Provide the [X, Y] coordinate of the cell's center where the given text is located.  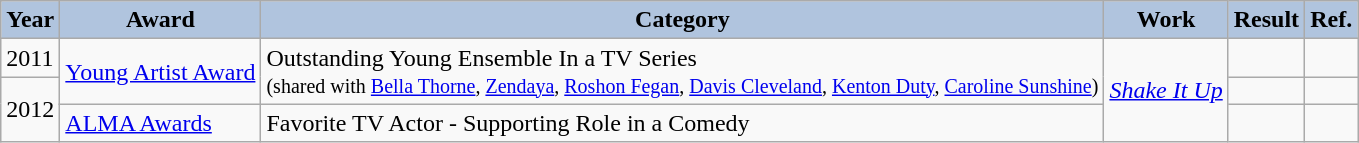
Outstanding Young Ensemble In a TV Series(shared with Bella Thorne, Zendaya, Roshon Fegan, Davis Cleveland, Kenton Duty, Caroline Sunshine) [682, 72]
Shake It Up [1166, 90]
Ref. [1332, 20]
2011 [30, 58]
Young Artist Award [160, 72]
Award [160, 20]
ALMA Awards [160, 123]
Category [682, 20]
Result [1266, 20]
2012 [30, 110]
Work [1166, 20]
Favorite TV Actor - Supporting Role in a Comedy [682, 123]
Year [30, 20]
